Search for the cell housing the specified text and yield its [X, Y] center coordinate. 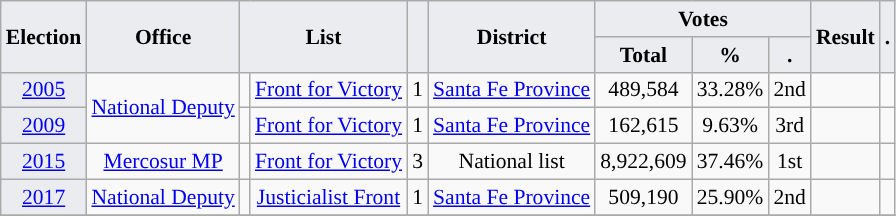
% [730, 55]
Election [44, 36]
Justicialist Front [328, 197]
2015 [44, 162]
District [512, 36]
9.63% [730, 126]
162,615 [643, 126]
Votes [703, 19]
National list [512, 162]
33.28% [730, 90]
489,584 [643, 90]
2009 [44, 126]
Total [643, 55]
37.46% [730, 162]
25.90% [730, 197]
List [324, 36]
2017 [44, 197]
3 [418, 162]
1st [790, 162]
Mercosur MP [162, 162]
Result [846, 36]
8,922,609 [643, 162]
2005 [44, 90]
Office [162, 36]
3rd [790, 126]
509,190 [643, 197]
